Output the (X, Y) coordinate of the center of the cell containing the given text.  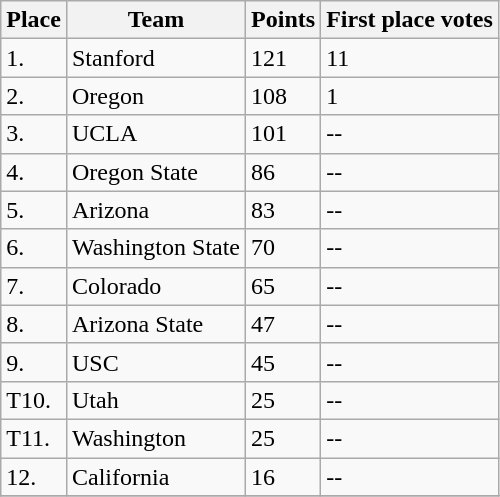
83 (284, 210)
4. (34, 172)
11 (410, 58)
86 (284, 172)
Oregon (156, 96)
Arizona State (156, 324)
Stanford (156, 58)
108 (284, 96)
12. (34, 477)
Place (34, 20)
Washington (156, 438)
45 (284, 362)
T10. (34, 400)
Points (284, 20)
T11. (34, 438)
121 (284, 58)
First place votes (410, 20)
Utah (156, 400)
9. (34, 362)
47 (284, 324)
1. (34, 58)
Washington State (156, 248)
7. (34, 286)
70 (284, 248)
16 (284, 477)
5. (34, 210)
Team (156, 20)
Arizona (156, 210)
California (156, 477)
USC (156, 362)
8. (34, 324)
1 (410, 96)
Oregon State (156, 172)
101 (284, 134)
Colorado (156, 286)
6. (34, 248)
3. (34, 134)
2. (34, 96)
UCLA (156, 134)
65 (284, 286)
